Identify which cell holds the provided text, then report its [X, Y] central coordinate. 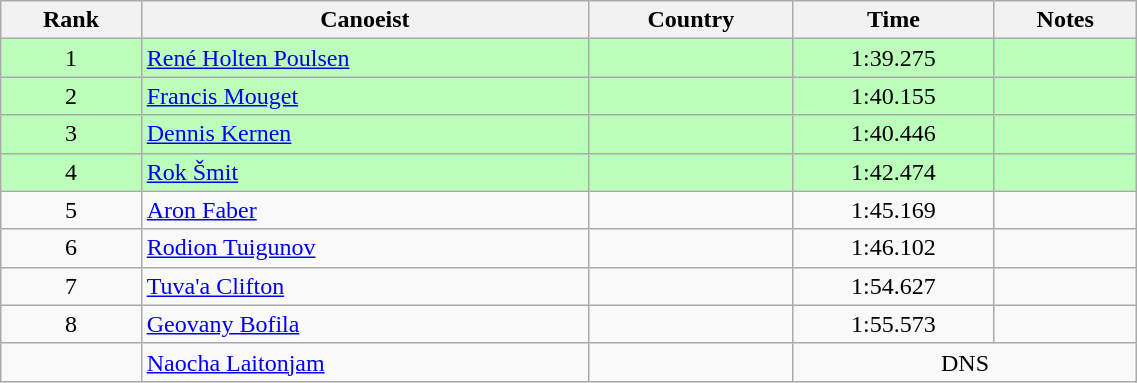
1:39.275 [893, 58]
1:55.573 [893, 324]
DNS [965, 362]
Dennis Kernen [364, 134]
Tuva'a Clifton [364, 286]
6 [71, 248]
Canoeist [364, 20]
1:54.627 [893, 286]
3 [71, 134]
4 [71, 172]
Rok Šmit [364, 172]
2 [71, 96]
Geovany Bofila [364, 324]
Aron Faber [364, 210]
Notes [1066, 20]
1:46.102 [893, 248]
1:40.446 [893, 134]
1:42.474 [893, 172]
Rank [71, 20]
Francis Mouget [364, 96]
Rodion Tuigunov [364, 248]
8 [71, 324]
7 [71, 286]
Country [692, 20]
René Holten Poulsen [364, 58]
1 [71, 58]
1:45.169 [893, 210]
Naocha Laitonjam [364, 362]
1:40.155 [893, 96]
Time [893, 20]
5 [71, 210]
